Pinpoint the cell where the given text exists, returning its [x, y] midpoint coordinate. 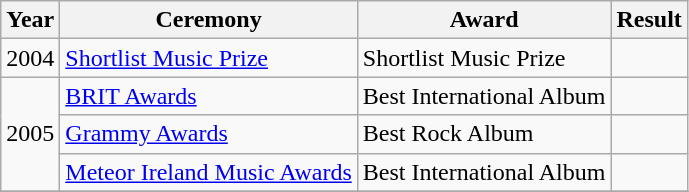
Award [484, 20]
Meteor Ireland Music Awards [208, 172]
Grammy Awards [208, 134]
Best Rock Album [484, 134]
2005 [30, 134]
Result [649, 20]
Ceremony [208, 20]
BRIT Awards [208, 96]
2004 [30, 58]
Year [30, 20]
